For the text-containing cell, return its midpoint in (x, y) coordinate format. 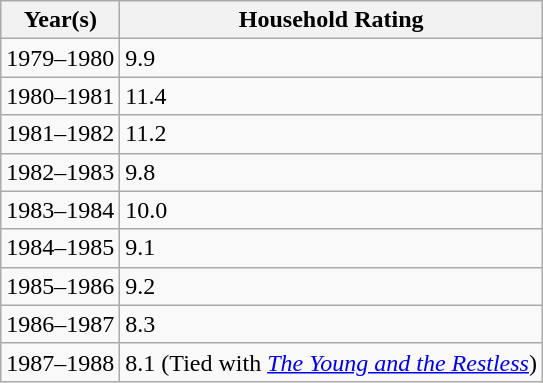
8.3 (332, 324)
11.4 (332, 96)
9.8 (332, 172)
1985–1986 (60, 286)
9.9 (332, 58)
1986–1987 (60, 324)
1987–1988 (60, 362)
1980–1981 (60, 96)
Household Rating (332, 20)
11.2 (332, 134)
10.0 (332, 210)
1983–1984 (60, 210)
Year(s) (60, 20)
1982–1983 (60, 172)
1981–1982 (60, 134)
1984–1985 (60, 248)
9.1 (332, 248)
8.1 (Tied with The Young and the Restless) (332, 362)
1979–1980 (60, 58)
9.2 (332, 286)
